Pinpoint the cell where the given text exists, returning its (x, y) midpoint coordinate. 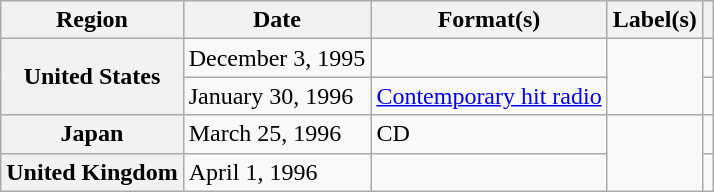
January 30, 1996 (277, 96)
Date (277, 20)
Japan (92, 134)
United States (92, 77)
Region (92, 20)
April 1, 1996 (277, 172)
March 25, 1996 (277, 134)
CD (489, 134)
Contemporary hit radio (489, 96)
Format(s) (489, 20)
United Kingdom (92, 172)
December 3, 1995 (277, 58)
Label(s) (654, 20)
